Detect which cell encompasses the target text, then output its [X, Y] center coordinate. 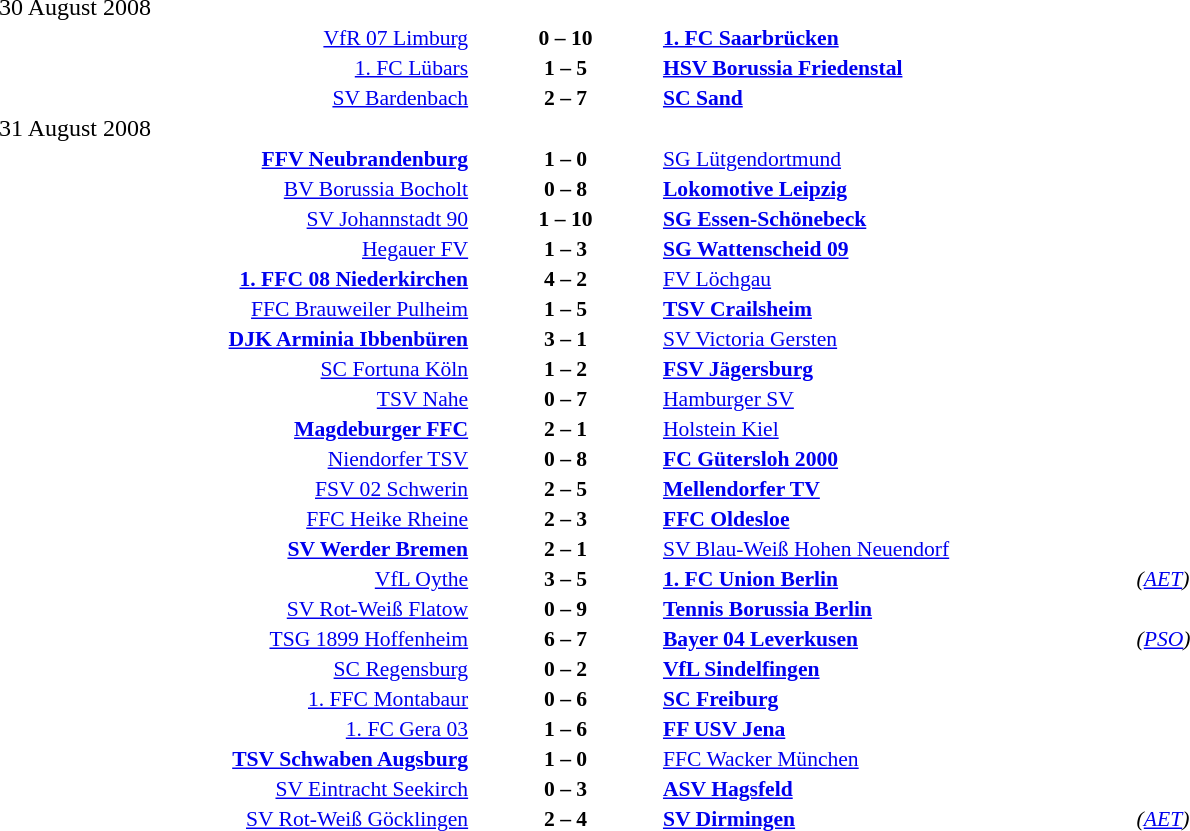
HSV Borussia Friedenstal [897, 68]
Holstein Kiel [897, 429]
SG Wattenscheid 09 [897, 249]
VfL Sindelfingen [897, 669]
1 – 6 [566, 729]
0 – 10 [566, 38]
FV Löchgau [897, 279]
Tennis Borussia Berlin [897, 609]
FFC Wacker München [897, 759]
SV Victoria Gersten [897, 339]
2 – 3 [566, 519]
FC Gütersloh 2000 [897, 459]
Bayer 04 Leverkusen [897, 639]
0 – 2 [566, 669]
ASV Hagsfeld [897, 789]
1 – 2 [566, 369]
1 – 3 [566, 249]
Mellendorfer TV [897, 489]
SG Lütgendortmund [897, 159]
1 – 10 [566, 219]
2 – 7 [566, 98]
3 – 1 [566, 339]
SG Essen-Schönebeck [897, 219]
0 – 9 [566, 609]
0 – 7 [566, 399]
1. FC Union Berlin [897, 579]
6 – 7 [566, 639]
3 – 5 [566, 579]
1. FC Saarbrücken [897, 38]
SV Blau-Weiß Hohen Neuendorf [897, 549]
0 – 6 [566, 699]
Lokomotive Leipzig [897, 189]
SC Freiburg [897, 699]
2 – 5 [566, 489]
FSV Jägersburg [897, 369]
4 – 2 [566, 279]
SC Sand [897, 98]
Hamburger SV [897, 399]
FFC Oldesloe [897, 519]
0 – 3 [566, 789]
FF USV Jena [897, 729]
TSV Crailsheim [897, 309]
